Locate the cell with the specified text and output its (x, y) center coordinate. 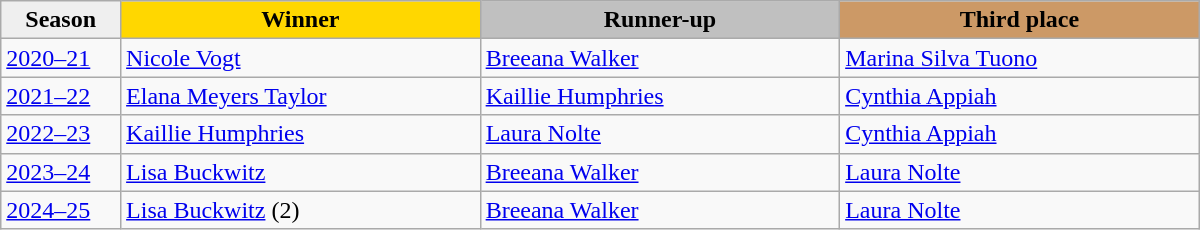
Nicole Vogt (301, 58)
2020–21 (61, 58)
2024–25 (61, 210)
Elana Meyers Taylor (301, 96)
2022–23 (61, 134)
Third place (1020, 20)
2023–24 (61, 172)
Winner (301, 20)
Lisa Buckwitz (2) (301, 210)
Lisa Buckwitz (301, 172)
Marina Silva Tuono (1020, 58)
Runner-up (660, 20)
2021–22 (61, 96)
Season (61, 20)
